Pinpoint the cell where the given text exists, returning its [x, y] midpoint coordinate. 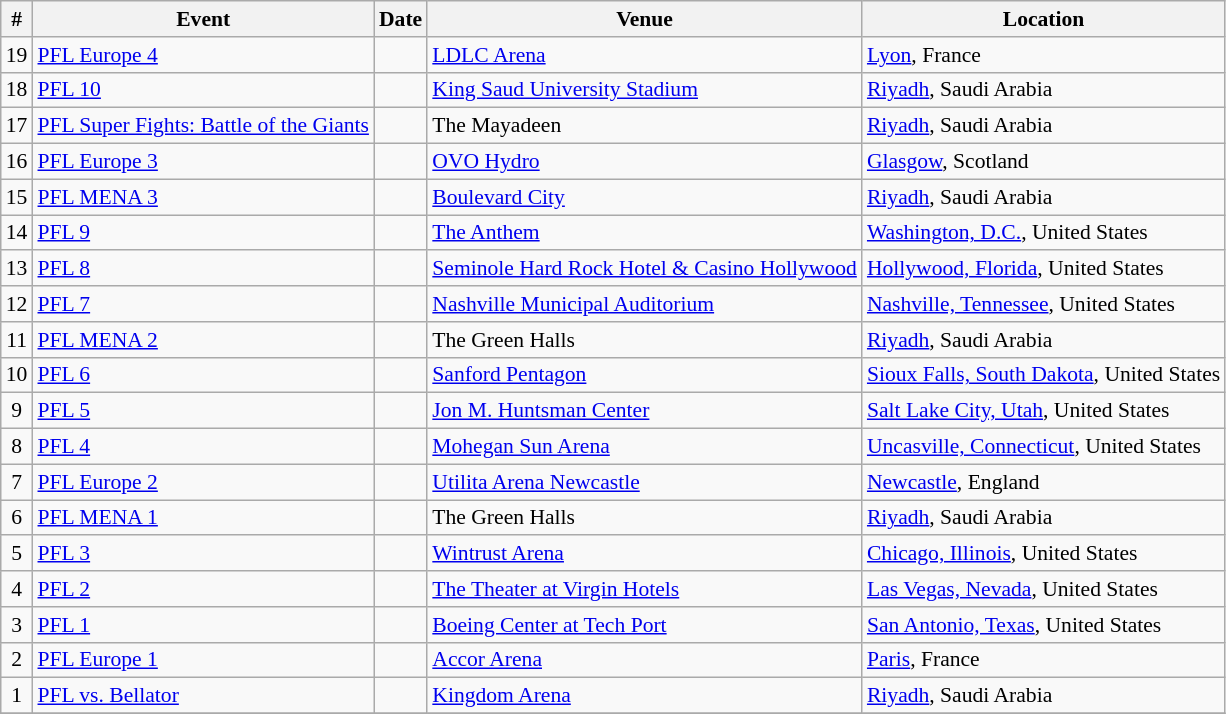
Glasgow, Scotland [1044, 162]
PFL 9 [203, 233]
PFL 10 [203, 90]
Sanford Pentagon [644, 375]
Lyon, France [1044, 55]
9 [17, 411]
Venue [644, 19]
Boeing Center at Tech Port [644, 625]
Date [400, 19]
Accor Arena [644, 660]
PFL MENA 2 [203, 340]
Washington, D.C., United States [1044, 233]
PFL 7 [203, 304]
16 [17, 162]
2 [17, 660]
11 [17, 340]
PFL Super Fights: Battle of the Giants [203, 126]
14 [17, 233]
Event [203, 19]
1 [17, 696]
PFL 6 [203, 375]
PFL Europe 4 [203, 55]
Nashville Municipal Auditorium [644, 304]
PFL Europe 2 [203, 482]
19 [17, 55]
Mohegan Sun Arena [644, 447]
5 [17, 554]
7 [17, 482]
13 [17, 269]
17 [17, 126]
PFL vs. Bellator [203, 696]
# [17, 19]
Hollywood, Florida, United States [1044, 269]
PFL MENA 3 [203, 197]
PFL 4 [203, 447]
Newcastle, England [1044, 482]
8 [17, 447]
Boulevard City [644, 197]
Utilita Arena Newcastle [644, 482]
PFL Europe 1 [203, 660]
OVO Hydro [644, 162]
Paris, France [1044, 660]
12 [17, 304]
PFL 3 [203, 554]
Uncasville, Connecticut, United States [1044, 447]
The Mayadeen [644, 126]
Jon M. Huntsman Center [644, 411]
Seminole Hard Rock Hotel & Casino Hollywood [644, 269]
San Antonio, Texas, United States [1044, 625]
4 [17, 589]
PFL 2 [203, 589]
10 [17, 375]
King Saud University Stadium [644, 90]
Chicago, Illinois, United States [1044, 554]
6 [17, 518]
Location [1044, 19]
Las Vegas, Nevada, United States [1044, 589]
PFL 8 [203, 269]
The Theater at Virgin Hotels [644, 589]
Wintrust Arena [644, 554]
PFL Europe 3 [203, 162]
Kingdom Arena [644, 696]
15 [17, 197]
PFL 5 [203, 411]
Salt Lake City, Utah, United States [1044, 411]
3 [17, 625]
PFL 1 [203, 625]
Nashville, Tennessee, United States [1044, 304]
PFL MENA 1 [203, 518]
18 [17, 90]
Sioux Falls, South Dakota, United States [1044, 375]
LDLC Arena [644, 55]
The Anthem [644, 233]
